Capture the cell that displays the provided text and extract its [X, Y] central coordinate. 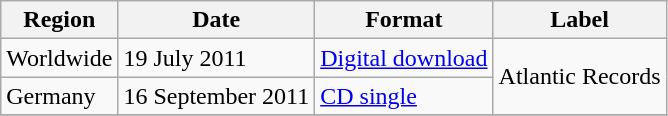
Digital download [404, 58]
Germany [60, 96]
Worldwide [60, 58]
Date [216, 20]
16 September 2011 [216, 96]
Atlantic Records [580, 77]
CD single [404, 96]
Region [60, 20]
19 July 2011 [216, 58]
Label [580, 20]
Format [404, 20]
